Return the [X, Y] coordinate for the center point of the cell that contains the specified text.  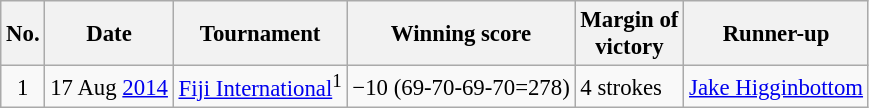
−10 (69-70-69-70=278) [461, 87]
Runner-up [776, 34]
1 [23, 87]
Tournament [260, 34]
Winning score [461, 34]
Date [109, 34]
Margin ofvictory [630, 34]
4 strokes [630, 87]
No. [23, 34]
17 Aug 2014 [109, 87]
Fiji International1 [260, 87]
Jake Higginbottom [776, 87]
